Output the (X, Y) coordinate of the center of the cell containing the given text.  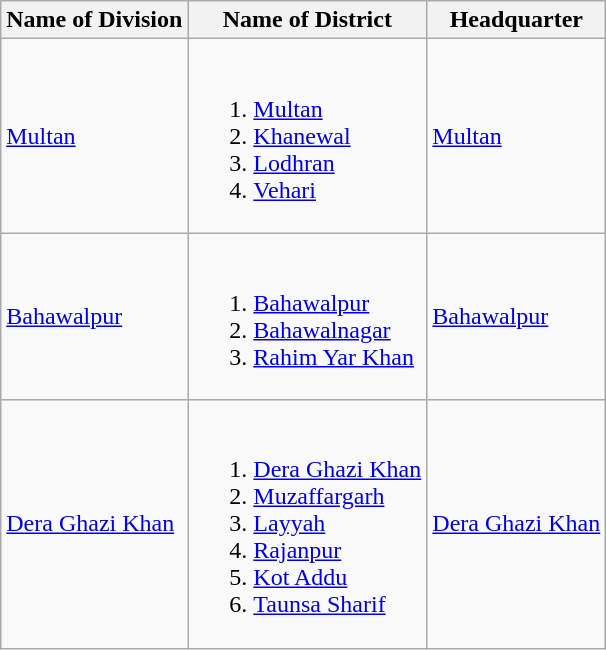
BahawalpurBahawalnagarRahim Yar Khan (308, 316)
Dera Ghazi KhanMuzaffargarhLayyahRajanpurKot AdduTaunsa Sharif (308, 524)
Name of District (308, 20)
Headquarter (516, 20)
Name of Division (94, 20)
MultanKhanewalLodhranVehari (308, 136)
